Provide the [x, y] coordinate of the cell's center where the given text is located.  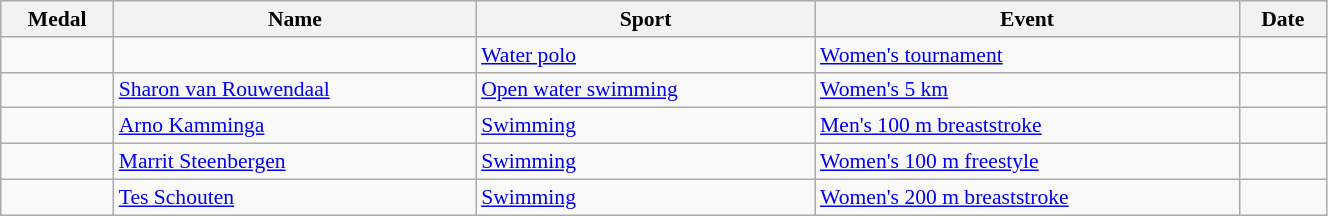
Name [295, 19]
Open water swimming [646, 90]
Men's 100 m breaststroke [1027, 126]
Women's 100 m freestyle [1027, 162]
Women's 200 m breaststroke [1027, 197]
Event [1027, 19]
Medal [58, 19]
Women's tournament [1027, 55]
Marrit Steenbergen [295, 162]
Sport [646, 19]
Tes Schouten [295, 197]
Water polo [646, 55]
Arno Kamminga [295, 126]
Date [1282, 19]
Sharon van Rouwendaal [295, 90]
Women's 5 km [1027, 90]
